Output the (X, Y) coordinate of the center of the cell containing the given text.  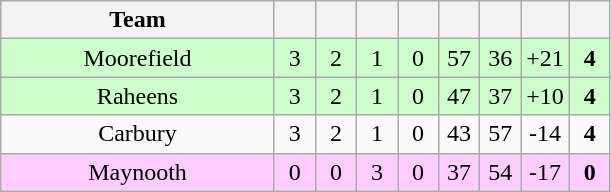
Maynooth (138, 172)
Team (138, 20)
Moorefield (138, 58)
Carbury (138, 134)
47 (460, 96)
Raheens (138, 96)
+10 (546, 96)
-14 (546, 134)
-17 (546, 172)
36 (500, 58)
+21 (546, 58)
54 (500, 172)
43 (460, 134)
